Search for the cell housing the specified text and yield its (X, Y) center coordinate. 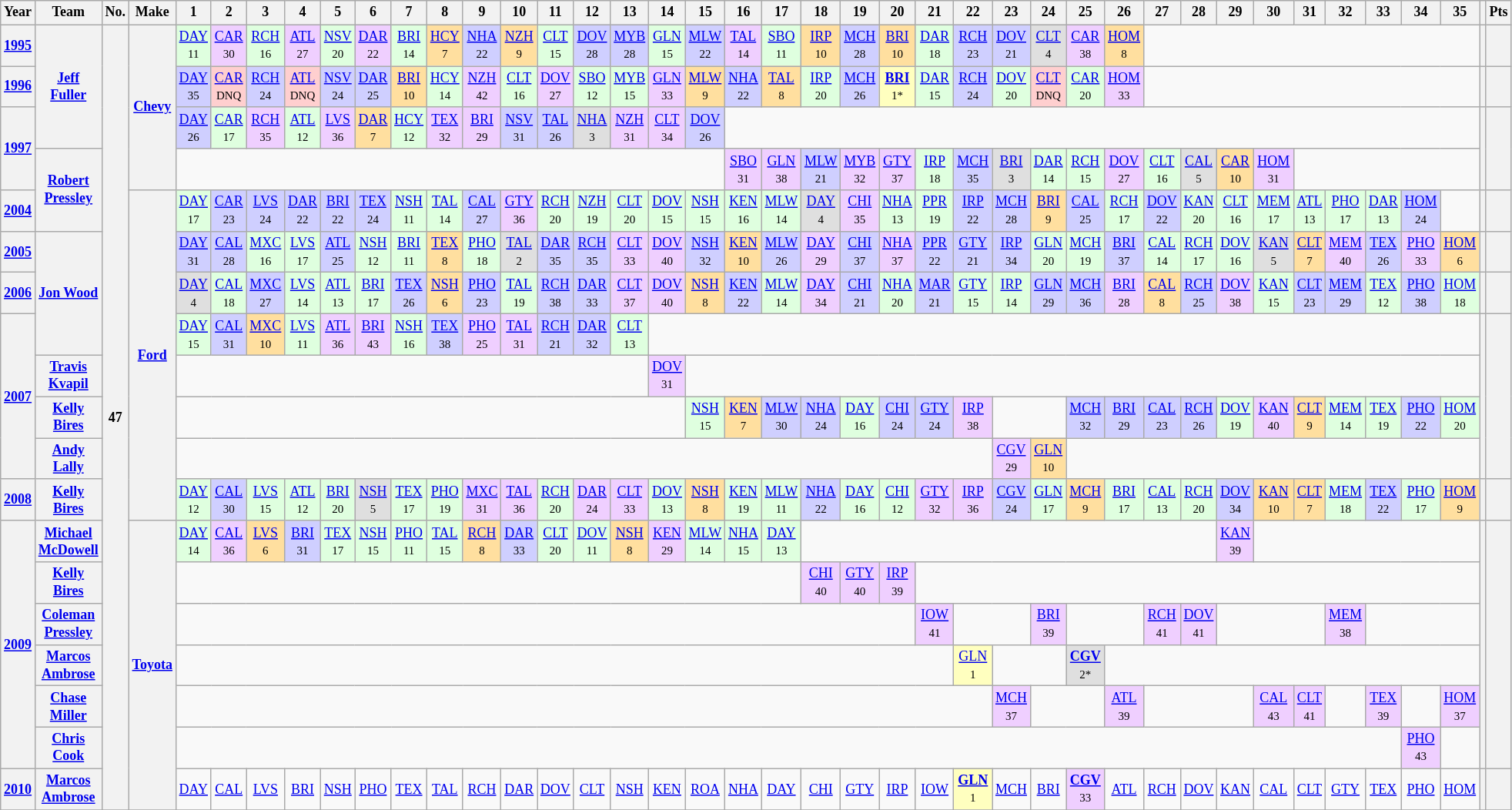
11 (556, 12)
CAR23 (229, 211)
KEN (667, 789)
HCY14 (445, 87)
DOV22 (1162, 211)
BRI43 (373, 335)
NSH12 (373, 252)
DAY13 (781, 541)
RCH25 (1199, 293)
MEM40 (1346, 252)
IRP14 (1012, 293)
BRI20 (337, 500)
NHA13 (898, 211)
CLT9 (1310, 417)
CGV29 (1012, 459)
ATL39 (1124, 707)
IRP38 (973, 417)
35 (1460, 12)
PPR19 (935, 211)
DOV41 (1199, 624)
IRP22 (973, 211)
33 (1383, 12)
MYB28 (630, 45)
TEX19 (1383, 417)
DAY31 (193, 252)
KAN20 (1199, 211)
CLT13 (630, 335)
DOV19 (1236, 417)
2009 (18, 644)
TEX8 (445, 252)
CLT37 (630, 293)
14 (667, 12)
SBO31 (744, 169)
2 (229, 12)
DAR25 (373, 87)
KAN39 (1236, 541)
NSH6 (445, 293)
CLT41 (1310, 707)
MLW11 (781, 500)
IRP34 (1012, 252)
6 (373, 12)
MCH9 (1085, 500)
GLN15 (667, 45)
PHO19 (445, 500)
NSV24 (337, 87)
NHA (744, 789)
NSH5 (373, 500)
CHI37 (860, 252)
Andy Lally (68, 459)
DAR35 (556, 252)
TAL36 (519, 500)
RCH26 (1199, 417)
DOV38 (1236, 293)
2006 (18, 293)
CGV24 (1012, 500)
24 (1049, 12)
BRI14 (410, 45)
MEM38 (1346, 624)
CAL25 (1085, 211)
PPR22 (935, 252)
DOV15 (667, 211)
KEN16 (744, 211)
HOM (1460, 789)
CAL14 (1162, 252)
16 (744, 12)
MEM14 (1346, 417)
20 (898, 12)
GLN33 (667, 87)
30 (1273, 12)
BRI11 (410, 252)
2010 (18, 789)
LVS17 (303, 252)
21 (935, 12)
HOM37 (1460, 707)
NZH19 (592, 211)
Coleman Pressley (68, 624)
12 (592, 12)
15 (705, 12)
DAY17 (193, 211)
MAR21 (935, 293)
KAN40 (1273, 417)
CAL36 (229, 541)
DAR7 (373, 128)
26 (1124, 12)
MXC31 (482, 500)
NHA20 (898, 293)
BRI28 (1124, 293)
MLW9 (705, 87)
MCH37 (1012, 707)
MLW22 (705, 45)
ATL36 (337, 335)
DOV26 (705, 128)
8 (445, 12)
IRP20 (821, 87)
5 (337, 12)
LVS36 (337, 128)
KEN29 (667, 541)
MYB32 (860, 169)
TAL31 (519, 335)
CLTDNQ (1049, 87)
2008 (18, 500)
KAN10 (1273, 500)
KEN22 (744, 293)
18 (821, 12)
ATLDNQ (303, 87)
IRP39 (898, 583)
1 (193, 12)
IRP36 (973, 500)
47 (115, 417)
ATL25 (337, 252)
TAL2 (519, 252)
CHI21 (860, 293)
MLW21 (821, 169)
RCH21 (556, 335)
NZH9 (519, 45)
RCH15 (1085, 169)
PHO25 (482, 335)
KAN5 (1273, 252)
KEN19 (744, 500)
LVS14 (303, 293)
TAL26 (556, 128)
CHI35 (860, 211)
SBO12 (592, 87)
BRI22 (337, 211)
DAY29 (821, 252)
TEX24 (373, 211)
GTY40 (860, 583)
ATL27 (303, 45)
Make (152, 12)
Chris Cook (68, 748)
HOM24 (1421, 211)
DAR13 (1383, 211)
SBO11 (781, 45)
PHO23 (482, 293)
TAL (445, 789)
HOM18 (1460, 293)
13 (630, 12)
GLN10 (1049, 459)
9 (482, 12)
DAR (519, 789)
27 (1162, 12)
PHO11 (410, 541)
CLT15 (556, 45)
MXC27 (266, 293)
PHO18 (482, 252)
DOV28 (592, 45)
CAR30 (229, 45)
4 (303, 12)
23 (1012, 12)
DOV31 (667, 376)
Pts (1498, 12)
BRI9 (1049, 211)
CAL27 (482, 211)
HOM9 (1460, 500)
3 (266, 12)
CLT4 (1049, 45)
IRP18 (935, 169)
ROA (705, 789)
CAL18 (229, 293)
NSV20 (337, 45)
MCH32 (1085, 417)
GLN38 (781, 169)
MLW30 (781, 417)
GTY36 (519, 211)
MCH26 (860, 87)
Toyota (152, 665)
HOM33 (1124, 87)
DAY11 (193, 45)
LVS15 (266, 500)
GTY24 (935, 417)
DOV13 (667, 500)
NZH42 (482, 87)
PHO22 (1421, 417)
MCH19 (1085, 252)
MYB15 (630, 87)
KAN15 (1273, 293)
CAL28 (229, 252)
NHA3 (592, 128)
CARDNQ (229, 87)
DAY12 (193, 500)
DOV11 (592, 541)
19 (860, 12)
Chevy (152, 108)
KEN10 (744, 252)
BRI31 (303, 541)
IRP10 (821, 45)
MCH (1012, 789)
TEX22 (1383, 500)
CLT23 (1310, 293)
PHO43 (1421, 748)
DAY34 (821, 293)
DAR18 (935, 45)
CGV33 (1085, 789)
31 (1310, 12)
MXC16 (266, 252)
10 (519, 12)
2004 (18, 211)
RCH16 (266, 45)
NHA24 (821, 417)
GLN17 (1049, 500)
NSH16 (410, 335)
CAR10 (1236, 169)
GLN29 (1049, 293)
CHI12 (898, 500)
MXC10 (266, 335)
DOV21 (1012, 45)
NZH31 (630, 128)
ATL (1124, 789)
IOW41 (935, 624)
Jon Wood (68, 293)
Team (68, 12)
GTY37 (898, 169)
MLW26 (781, 252)
MCH36 (1085, 293)
DAY26 (193, 128)
CAL23 (1162, 417)
DAR32 (592, 335)
CAR20 (1085, 87)
No. (115, 12)
2007 (18, 397)
MEM18 (1346, 500)
NHA15 (744, 541)
LVS (266, 789)
HOM8 (1124, 45)
TAL8 (781, 87)
HCY12 (410, 128)
RCH38 (556, 293)
GTY21 (973, 252)
NSV31 (519, 128)
CAR38 (1085, 45)
CAL31 (229, 335)
2005 (18, 252)
1997 (18, 148)
RCH41 (1162, 624)
CAR17 (229, 128)
BRI1* (898, 87)
BRI3 (1012, 169)
Travis Kvapil (68, 376)
Robert Pressley (68, 189)
IOW (935, 789)
LVS6 (266, 541)
KAN (1236, 789)
25 (1085, 12)
TEX39 (1383, 707)
GTY32 (935, 500)
CAL13 (1162, 500)
BRI37 (1124, 252)
DOV34 (1236, 500)
DOV20 (1012, 87)
TAL15 (445, 541)
GLN20 (1049, 252)
LVS24 (266, 211)
RCH8 (482, 541)
CAL5 (1199, 169)
Ford (152, 356)
CHI40 (821, 583)
DOV16 (1236, 252)
DAR15 (935, 87)
HOM6 (1460, 252)
TEX38 (445, 335)
MEM17 (1273, 211)
28 (1199, 12)
17 (781, 12)
Jeff Fuller (68, 86)
CAL8 (1162, 293)
PHO33 (1421, 252)
29 (1236, 12)
Chase Miller (68, 707)
BRI39 (1049, 624)
DAR24 (592, 500)
KEN7 (744, 417)
DAY35 (193, 87)
MEM29 (1346, 293)
GTY15 (973, 293)
TAL19 (519, 293)
CAL43 (1273, 707)
HCY7 (445, 45)
22 (973, 12)
7 (410, 12)
NSH11 (410, 211)
32 (1346, 12)
TEX32 (445, 128)
CGV2* (1085, 665)
1996 (18, 87)
HOM31 (1273, 169)
Year (18, 12)
NSH32 (705, 252)
RCH23 (973, 45)
Michael McDowell (68, 541)
34 (1421, 12)
MCH35 (973, 169)
HOM20 (1460, 417)
IRP (898, 789)
DAR14 (1049, 169)
PHO38 (1421, 293)
DAY14 (193, 541)
NHA37 (898, 252)
CHI (821, 789)
1995 (18, 45)
CLT34 (667, 128)
TEX12 (1383, 293)
CAL30 (229, 500)
DAY15 (193, 335)
CHI24 (898, 417)
LVS11 (303, 335)
